Scan for the cell matching the given text and deliver its (X, Y) coordinate at center. 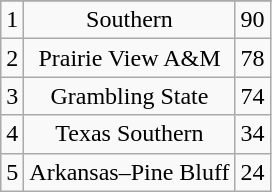
4 (12, 134)
Prairie View A&M (130, 58)
34 (252, 134)
2 (12, 58)
Texas Southern (130, 134)
78 (252, 58)
1 (12, 20)
Grambling State (130, 96)
90 (252, 20)
5 (12, 172)
Southern (130, 20)
3 (12, 96)
Arkansas–Pine Bluff (130, 172)
74 (252, 96)
24 (252, 172)
